Return the (X, Y) coordinate for the center point of the cell that contains the specified text.  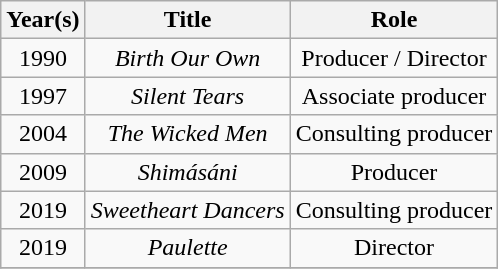
The Wicked Men (188, 134)
Sweetheart Dancers (188, 210)
Year(s) (43, 20)
1990 (43, 58)
2004 (43, 134)
Shimásáni (188, 172)
Role (394, 20)
Producer (394, 172)
1997 (43, 96)
Silent Tears (188, 96)
2009 (43, 172)
Birth Our Own (188, 58)
Title (188, 20)
Director (394, 248)
Paulette (188, 248)
Associate producer (394, 96)
Producer / Director (394, 58)
